Return the [X, Y] coordinate for the center point of the cell that contains the specified text.  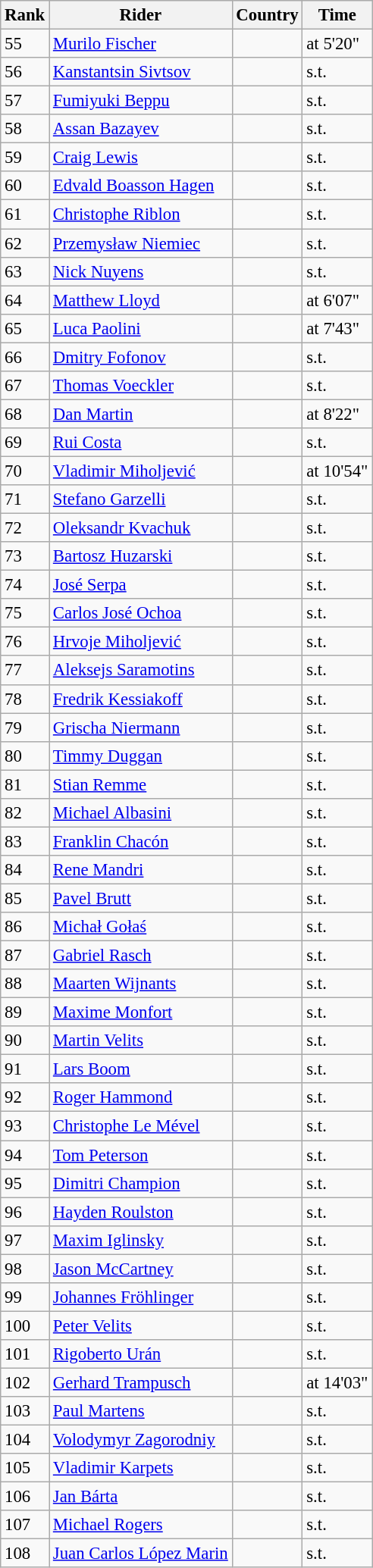
106 [25, 1497]
Country [267, 15]
75 [25, 613]
101 [25, 1354]
55 [25, 44]
69 [25, 443]
Maxim Iglinsky [141, 1240]
61 [25, 214]
80 [25, 756]
at 10'54" [337, 471]
74 [25, 585]
Rider [141, 15]
Jason McCartney [141, 1269]
Hrvoje Miholjević [141, 642]
Timmy Duggan [141, 756]
Pavel Brutt [141, 898]
102 [25, 1382]
Maarten Wijnants [141, 984]
78 [25, 699]
Matthew Lloyd [141, 300]
84 [25, 870]
at 7'43" [337, 328]
Rank [25, 15]
Volodymyr Zagorodniy [141, 1440]
100 [25, 1325]
Rene Mandri [141, 870]
Bartosz Huzarski [141, 556]
Lars Boom [141, 1069]
99 [25, 1297]
Nick Nuyens [141, 271]
79 [25, 728]
Time [337, 15]
65 [25, 328]
91 [25, 1069]
Michael Albasini [141, 813]
67 [25, 386]
Gabriel Rasch [141, 956]
82 [25, 813]
Hayden Roulston [141, 1212]
83 [25, 841]
Jan Bárta [141, 1497]
88 [25, 984]
at 14'03" [337, 1382]
Stian Remme [141, 784]
Christophe Le Mével [141, 1126]
98 [25, 1269]
at 8'22" [337, 414]
Fumiyuki Beppu [141, 101]
Kanstantsin Sivtsov [141, 72]
Franklin Chacón [141, 841]
86 [25, 927]
Martin Velits [141, 1041]
68 [25, 414]
76 [25, 642]
103 [25, 1411]
Przemysław Niemiec [141, 243]
Murilo Fischer [141, 44]
57 [25, 101]
87 [25, 956]
Carlos José Ochoa [141, 613]
Aleksejs Saramotins [141, 671]
71 [25, 499]
José Serpa [141, 585]
Peter Velits [141, 1325]
Rigoberto Urán [141, 1354]
Tom Peterson [141, 1155]
Dmitry Fofonov [141, 357]
Fredrik Kessiakoff [141, 699]
72 [25, 528]
105 [25, 1468]
89 [25, 1012]
Assan Bazayev [141, 129]
Michael Rogers [141, 1525]
Christophe Riblon [141, 214]
59 [25, 158]
94 [25, 1155]
Vladimir Miholjević [141, 471]
97 [25, 1240]
63 [25, 271]
at 6'07" [337, 300]
Oleksandr Kvachuk [141, 528]
Dan Martin [141, 414]
104 [25, 1440]
56 [25, 72]
Luca Paolini [141, 328]
at 5'20" [337, 44]
Paul Martens [141, 1411]
62 [25, 243]
Dimitri Champion [141, 1183]
Michał Gołaś [141, 927]
81 [25, 784]
Stefano Garzelli [141, 499]
Maxime Monfort [141, 1012]
85 [25, 898]
Johannes Fröhlinger [141, 1297]
Juan Carlos López Marin [141, 1554]
107 [25, 1525]
Thomas Voeckler [141, 386]
64 [25, 300]
96 [25, 1212]
58 [25, 129]
Rui Costa [141, 443]
90 [25, 1041]
Grischa Niermann [141, 728]
Edvald Boasson Hagen [141, 186]
Roger Hammond [141, 1098]
92 [25, 1098]
77 [25, 671]
Gerhard Trampusch [141, 1382]
95 [25, 1183]
Craig Lewis [141, 158]
Vladimir Karpets [141, 1468]
70 [25, 471]
108 [25, 1554]
66 [25, 357]
60 [25, 186]
73 [25, 556]
93 [25, 1126]
